Return the (x, y) coordinate for the center point of the cell that contains the specified text.  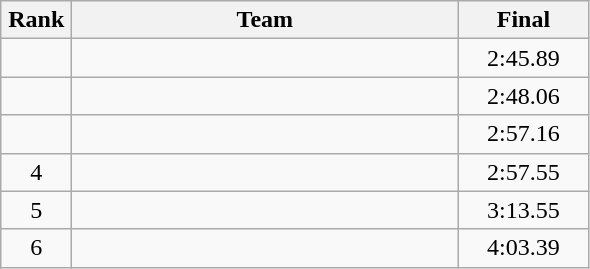
Final (524, 20)
6 (36, 248)
2:45.89 (524, 58)
5 (36, 210)
Team (265, 20)
3:13.55 (524, 210)
Rank (36, 20)
4 (36, 172)
2:48.06 (524, 96)
2:57.55 (524, 172)
4:03.39 (524, 248)
2:57.16 (524, 134)
